Detect which cell encompasses the target text, then output its [X, Y] center coordinate. 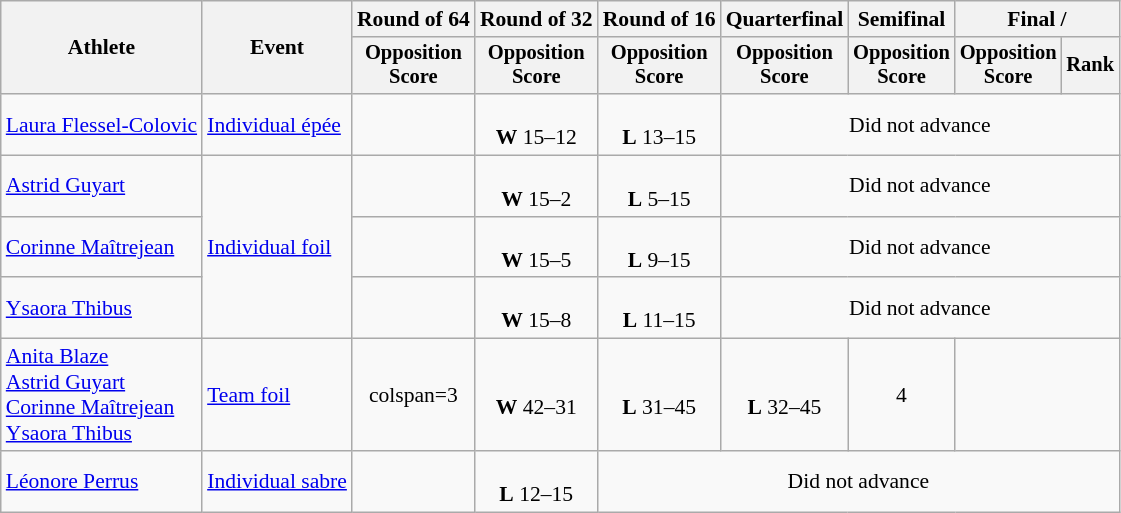
Semifinal [902, 19]
Individual foil [277, 248]
L 32–45 [785, 395]
Round of 32 [536, 19]
L 11–15 [660, 308]
Athlete [102, 48]
W 15–2 [536, 186]
Laura Flessel-Colovic [102, 124]
Léonore Perrus [102, 482]
Round of 16 [660, 19]
W 15–8 [536, 308]
4 [902, 395]
W 15–5 [536, 248]
L 9–15 [660, 248]
L 5–15 [660, 186]
Event [277, 48]
Individual sabre [277, 482]
Rank [1090, 66]
Ysaora Thibus [102, 308]
colspan=3 [414, 395]
Final / [1037, 19]
L 31–45 [660, 395]
W 42–31 [536, 395]
W 15–12 [536, 124]
L 13–15 [660, 124]
Anita BlazeAstrid GuyartCorinne MaîtrejeanYsaora Thibus [102, 395]
Quarterfinal [785, 19]
Round of 64 [414, 19]
Individual épée [277, 124]
Astrid Guyart [102, 186]
Team foil [277, 395]
L 12–15 [536, 482]
Corinne Maîtrejean [102, 248]
